Return the [x, y] coordinate for the center point of the cell that contains the specified text.  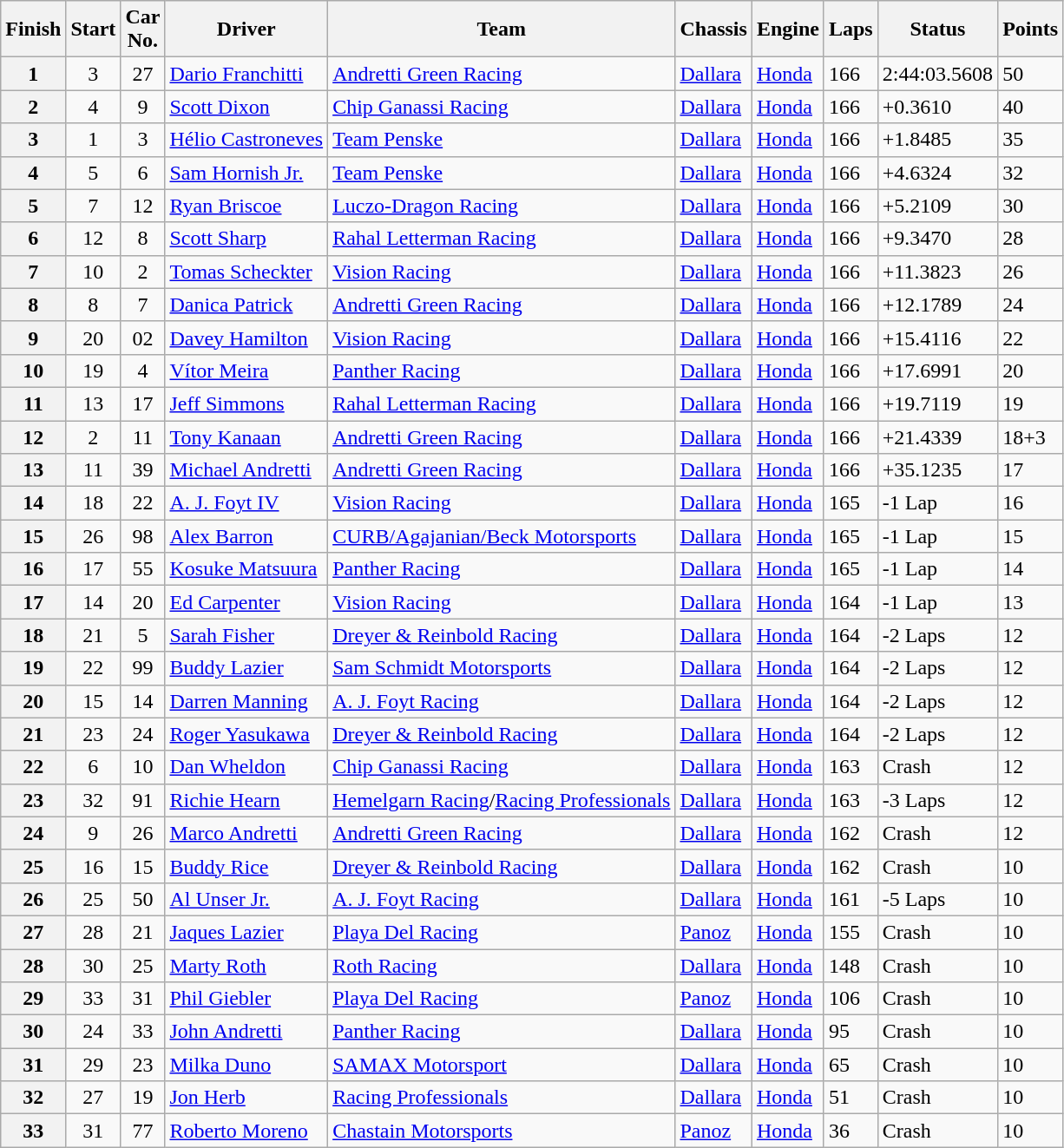
+11.3823 [937, 272]
91 [142, 800]
+15.4116 [937, 338]
Al Unser Jr. [246, 899]
Buddy Lazier [246, 668]
148 [851, 966]
161 [851, 899]
Finish [33, 30]
Tony Kanaan [246, 436]
Phil Giebler [246, 999]
Scott Dixon [246, 107]
65 [851, 1065]
77 [142, 1131]
A. J. Foyt IV [246, 503]
+0.3610 [937, 107]
Marty Roth [246, 966]
Ed Carpenter [246, 602]
Richie Hearn [246, 800]
Points [1031, 30]
+17.6991 [937, 371]
Buddy Rice [246, 866]
39 [142, 470]
Hélio Castroneves [246, 140]
CarNo. [142, 30]
-5 Laps [937, 899]
Sam Hornish Jr. [246, 173]
155 [851, 932]
+4.6324 [937, 173]
02 [142, 338]
Laps [851, 30]
Dario Franchitti [246, 74]
Ryan Briscoe [246, 206]
Status [937, 30]
Roberto Moreno [246, 1131]
Jon Herb [246, 1098]
98 [142, 536]
Michael Andretti [246, 470]
Roth Racing [502, 966]
40 [1031, 107]
2:44:03.5608 [937, 74]
Vítor Meira [246, 371]
95 [851, 1032]
35 [1031, 140]
+12.1789 [937, 305]
+21.4339 [937, 436]
18+3 [1031, 436]
John Andretti [246, 1032]
Jeff Simmons [246, 403]
99 [142, 668]
Darren Manning [246, 701]
SAMAX Motorsport [502, 1065]
Tomas Scheckter [246, 272]
Roger Yasukawa [246, 734]
Scott Sharp [246, 239]
Hemelgarn Racing/Racing Professionals [502, 800]
Team [502, 30]
Marco Andretti [246, 833]
Dan Wheldon [246, 767]
Chastain Motorsports [502, 1131]
Racing Professionals [502, 1098]
Sarah Fisher [246, 635]
36 [851, 1131]
Engine [788, 30]
+1.8485 [937, 140]
+9.3470 [937, 239]
+35.1235 [937, 470]
Milka Duno [246, 1065]
Start [94, 30]
Luczo-Dragon Racing [502, 206]
51 [851, 1098]
Kosuke Matsuura [246, 569]
Chassis [713, 30]
+5.2109 [937, 206]
CURB/Agajanian/Beck Motorsports [502, 536]
Danica Patrick [246, 305]
Driver [246, 30]
Davey Hamilton [246, 338]
Jaques Lazier [246, 932]
55 [142, 569]
Sam Schmidt Motorsports [502, 668]
-3 Laps [937, 800]
+19.7119 [937, 403]
Alex Barron [246, 536]
106 [851, 999]
